Extract the [x, y] coordinate from the center of the cell holding the provided text.  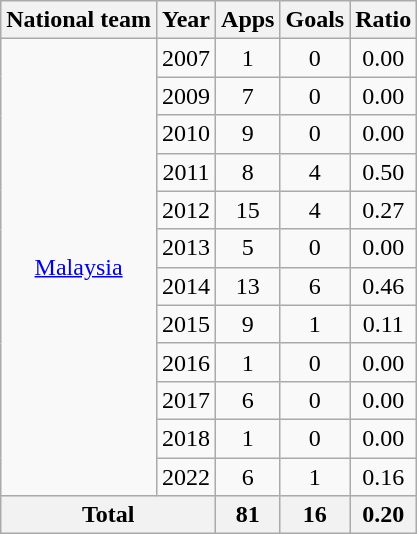
2017 [186, 400]
Year [186, 20]
2007 [186, 58]
Ratio [384, 20]
2014 [186, 286]
Apps [248, 20]
16 [315, 515]
0.46 [384, 286]
0.27 [384, 210]
2015 [186, 324]
15 [248, 210]
2016 [186, 362]
0.16 [384, 477]
7 [248, 96]
Goals [315, 20]
2012 [186, 210]
0.11 [384, 324]
National team [79, 20]
2013 [186, 248]
13 [248, 286]
0.50 [384, 172]
2022 [186, 477]
2018 [186, 438]
2009 [186, 96]
5 [248, 248]
81 [248, 515]
2010 [186, 134]
0.20 [384, 515]
2011 [186, 172]
Total [108, 515]
8 [248, 172]
Malaysia [79, 268]
